Scan for the cell matching the given text and deliver its [X, Y] coordinate at center. 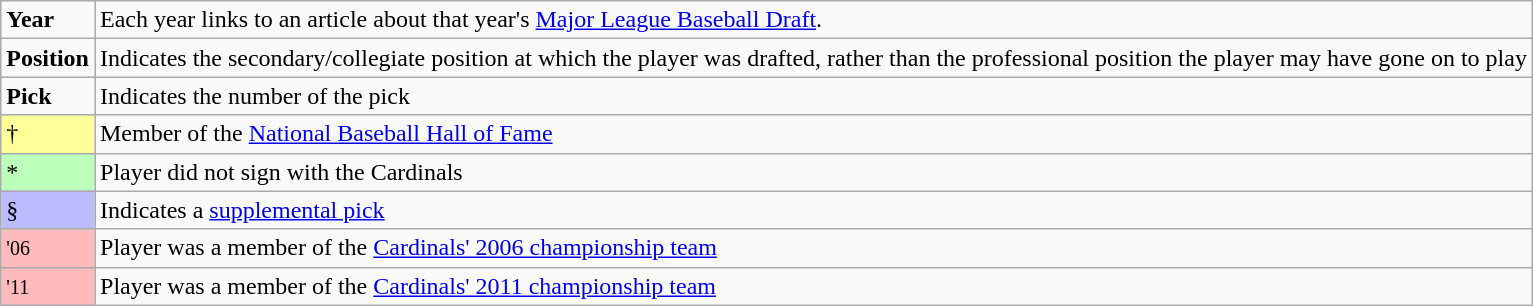
Player was a member of the Cardinals' 2011 championship team [813, 286]
Position [48, 58]
'11 [48, 286]
Year [48, 20]
Indicates the number of the pick [813, 96]
Player was a member of the Cardinals' 2006 championship team [813, 248]
Pick [48, 96]
† [48, 134]
Each year links to an article about that year's Major League Baseball Draft. [813, 20]
'06 [48, 248]
§ [48, 210]
* [48, 172]
Indicates a supplemental pick [813, 210]
Member of the National Baseball Hall of Fame [813, 134]
Player did not sign with the Cardinals [813, 172]
